From the cell containing the given text, extract its center point as [x, y] coordinate. 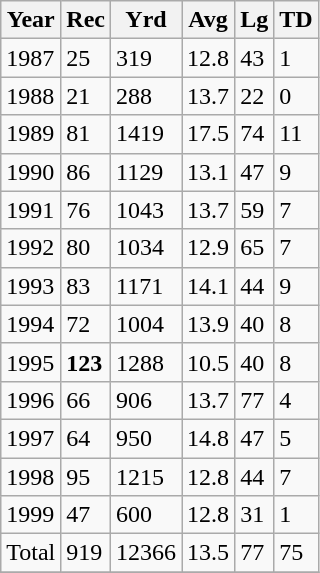
1988 [31, 96]
81 [86, 134]
31 [254, 515]
1989 [31, 134]
600 [146, 515]
Avg [208, 20]
21 [86, 96]
1990 [31, 172]
1034 [146, 248]
1992 [31, 248]
1994 [31, 324]
59 [254, 210]
4 [296, 400]
950 [146, 438]
86 [86, 172]
1996 [31, 400]
1993 [31, 286]
1997 [31, 438]
66 [86, 400]
1419 [146, 134]
Lg [254, 20]
1129 [146, 172]
74 [254, 134]
17.5 [208, 134]
TD [296, 20]
64 [86, 438]
83 [86, 286]
13.1 [208, 172]
72 [86, 324]
1998 [31, 477]
65 [254, 248]
Year [31, 20]
13.9 [208, 324]
1171 [146, 286]
0 [296, 96]
5 [296, 438]
12.9 [208, 248]
22 [254, 96]
10.5 [208, 362]
1991 [31, 210]
1987 [31, 58]
1043 [146, 210]
76 [86, 210]
1999 [31, 515]
919 [86, 553]
80 [86, 248]
43 [254, 58]
14.8 [208, 438]
1288 [146, 362]
123 [86, 362]
75 [296, 553]
12366 [146, 553]
13.5 [208, 553]
1215 [146, 477]
11 [296, 134]
Rec [86, 20]
Yrd [146, 20]
319 [146, 58]
14.1 [208, 286]
25 [86, 58]
1004 [146, 324]
Total [31, 553]
95 [86, 477]
1995 [31, 362]
906 [146, 400]
288 [146, 96]
